Output the [X, Y] coordinate of the center of the cell containing the given text.  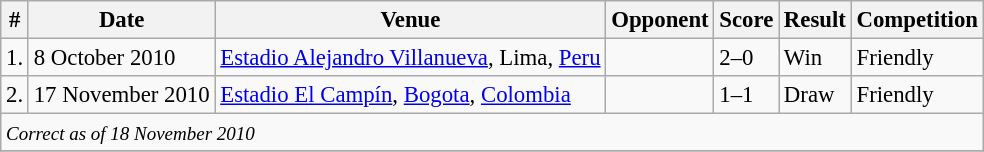
Result [816, 20]
1. [15, 58]
Win [816, 58]
Score [746, 20]
Competition [917, 20]
Estadio El Campín, Bogota, Colombia [410, 95]
Date [121, 20]
# [15, 20]
Venue [410, 20]
Estadio Alejandro Villanueva, Lima, Peru [410, 58]
2–0 [746, 58]
1–1 [746, 95]
Draw [816, 95]
Opponent [660, 20]
8 October 2010 [121, 58]
2. [15, 95]
17 November 2010 [121, 95]
Correct as of 18 November 2010 [492, 133]
